Search for the cell housing the specified text and yield its [X, Y] center coordinate. 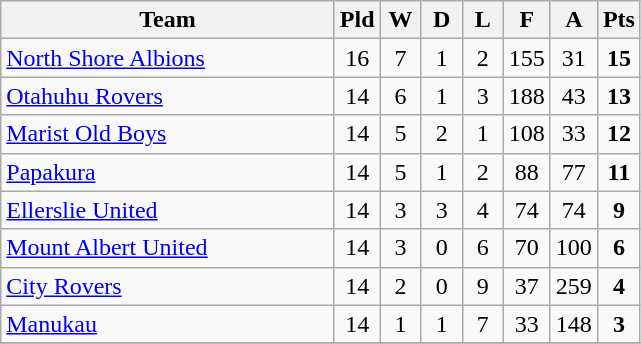
Team [168, 20]
Pts [618, 20]
108 [526, 134]
70 [526, 248]
11 [618, 172]
77 [574, 172]
31 [574, 58]
12 [618, 134]
Marist Old Boys [168, 134]
43 [574, 96]
16 [357, 58]
88 [526, 172]
Papakura [168, 172]
North Shore Albions [168, 58]
Pld [357, 20]
155 [526, 58]
148 [574, 324]
Ellerslie United [168, 210]
City Rovers [168, 286]
13 [618, 96]
W [400, 20]
Mount Albert United [168, 248]
37 [526, 286]
100 [574, 248]
Otahuhu Rovers [168, 96]
188 [526, 96]
D [442, 20]
15 [618, 58]
F [526, 20]
A [574, 20]
Manukau [168, 324]
L [482, 20]
259 [574, 286]
